Find where the given text appears and provide that cell's center as [X, Y] coordinate. 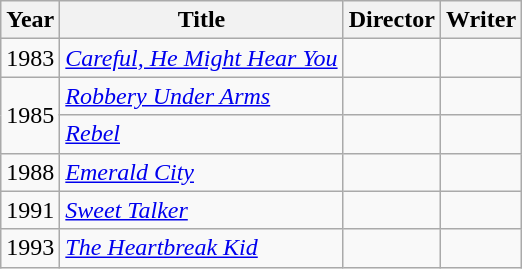
Title [202, 20]
Sweet Talker [202, 210]
The Heartbreak Kid [202, 248]
1991 [30, 210]
1993 [30, 248]
1985 [30, 115]
Director [392, 20]
1983 [30, 58]
Writer [480, 20]
Careful, He Might Hear You [202, 58]
Emerald City [202, 172]
Robbery Under Arms [202, 96]
Year [30, 20]
1988 [30, 172]
Rebel [202, 134]
